Scan for the cell matching the given text and deliver its (x, y) coordinate at center. 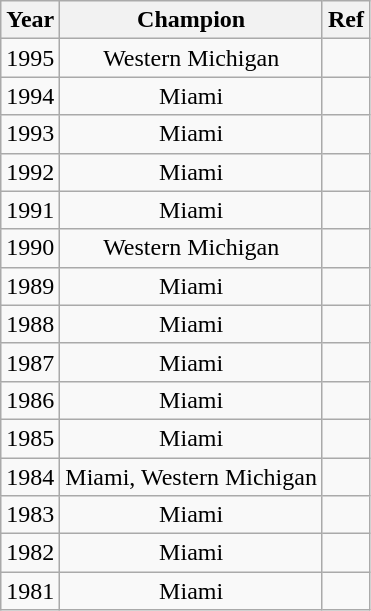
1993 (30, 134)
1989 (30, 286)
1985 (30, 438)
Year (30, 20)
1994 (30, 96)
1983 (30, 515)
Champion (192, 20)
Ref (346, 20)
1981 (30, 591)
1992 (30, 172)
1982 (30, 553)
1987 (30, 362)
1995 (30, 58)
1990 (30, 248)
1986 (30, 400)
1991 (30, 210)
1984 (30, 477)
1988 (30, 324)
Miami, Western Michigan (192, 477)
